From the cell containing the given text, extract its center point as (X, Y) coordinate. 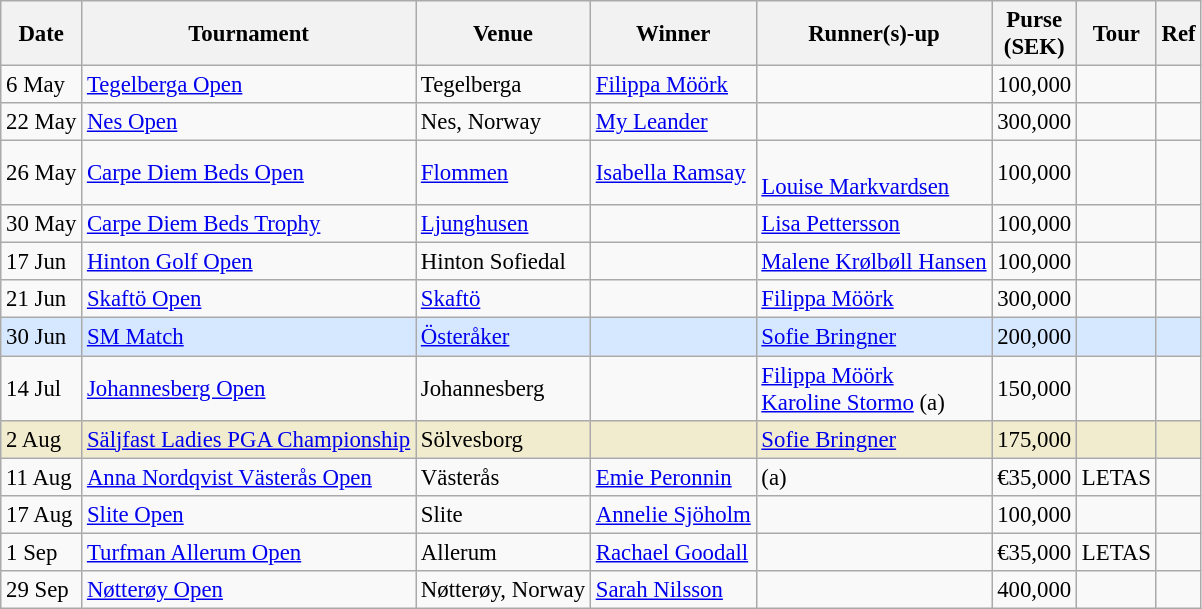
Slite Open (249, 514)
1 Sep (42, 552)
Louise Markvardsen (874, 174)
Ref (1178, 34)
My Leander (673, 122)
Malene Krølbøll Hansen (874, 262)
Purse(SEK) (1034, 34)
Johannesberg Open (249, 388)
200,000 (1034, 337)
30 May (42, 224)
17 Aug (42, 514)
Emie Peronnin (673, 477)
14 Jul (42, 388)
Allerum (504, 552)
Filippa Möörk Karoline Stormo (a) (874, 388)
Säljfast Ladies PGA Championship (249, 439)
6 May (42, 85)
SM Match (249, 337)
Nes Open (249, 122)
26 May (42, 174)
Västerås (504, 477)
Nes, Norway (504, 122)
Lisa Pettersson (874, 224)
(a) (874, 477)
17 Jun (42, 262)
Slite (504, 514)
2 Aug (42, 439)
Skaftö Open (249, 299)
Venue (504, 34)
Hinton Golf Open (249, 262)
11 Aug (42, 477)
Nøtterøy, Norway (504, 590)
30 Jun (42, 337)
Annelie Sjöholm (673, 514)
Runner(s)-up (874, 34)
Johannesberg (504, 388)
Tour (1117, 34)
Ljunghusen (504, 224)
Sölvesborg (504, 439)
Skaftö (504, 299)
Turfman Allerum Open (249, 552)
22 May (42, 122)
Carpe Diem Beds Open (249, 174)
Isabella Ramsay (673, 174)
29 Sep (42, 590)
Carpe Diem Beds Trophy (249, 224)
Tegelberga Open (249, 85)
Winner (673, 34)
Flommen (504, 174)
21 Jun (42, 299)
Tegelberga (504, 85)
Nøtterøy Open (249, 590)
Date (42, 34)
Anna Nordqvist Västerås Open (249, 477)
400,000 (1034, 590)
Rachael Goodall (673, 552)
Hinton Sofiedal (504, 262)
Österåker (504, 337)
175,000 (1034, 439)
Tournament (249, 34)
Sarah Nilsson (673, 590)
150,000 (1034, 388)
